From the cell containing the given text, extract its center point as [x, y] coordinate. 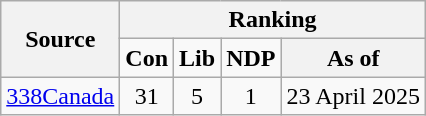
NDP [251, 58]
23 April 2025 [353, 96]
Source [60, 39]
Ranking [273, 20]
1 [251, 96]
5 [198, 96]
338Canada [60, 96]
31 [147, 96]
As of [353, 58]
Lib [198, 58]
Con [147, 58]
